Search for the cell housing the specified text and yield its (X, Y) center coordinate. 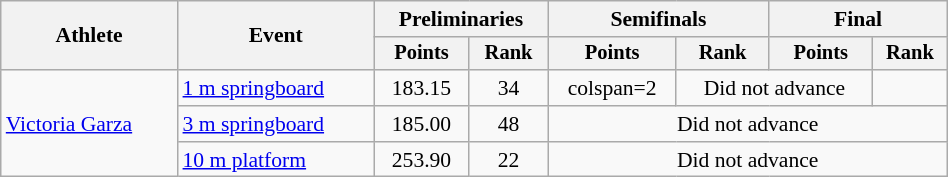
Preliminaries (461, 19)
34 (508, 88)
Final (858, 19)
48 (508, 124)
Semifinals (658, 19)
Victoria Garza (90, 124)
183.15 (422, 88)
3 m springboard (276, 124)
Event (276, 36)
185.00 (422, 124)
colspan=2 (612, 88)
Athlete (90, 36)
1 m springboard (276, 88)
